Output the (x, y) coordinate of the center of the cell containing the given text.  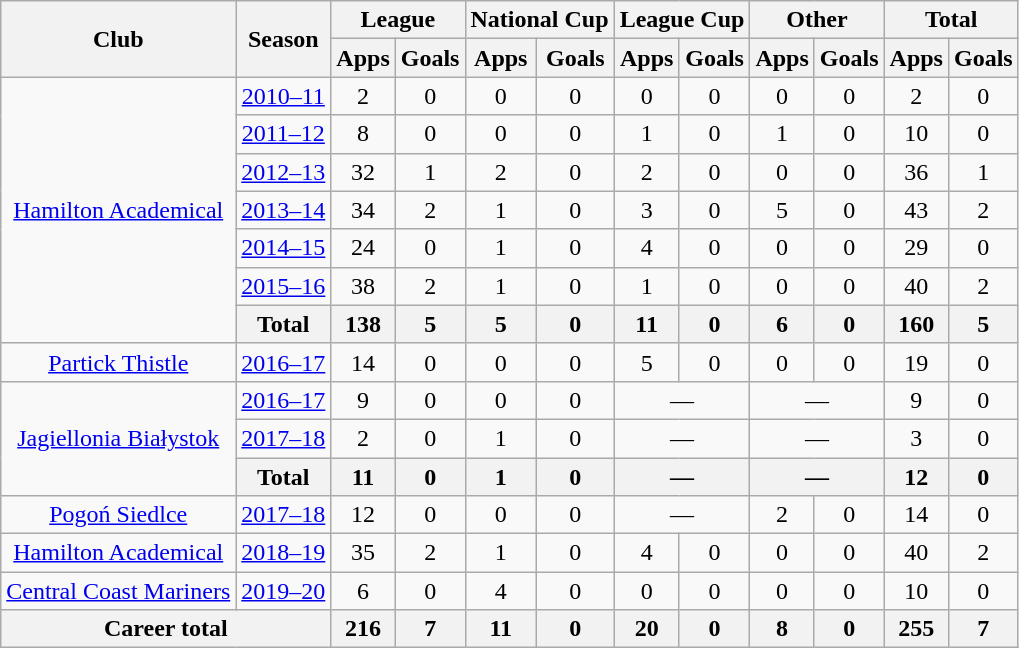
League (398, 20)
2015–16 (284, 286)
160 (916, 324)
Pogoń Siedlce (118, 515)
2011–12 (284, 134)
2018–19 (284, 553)
2010–11 (284, 96)
43 (916, 210)
2013–14 (284, 210)
216 (363, 629)
Central Coast Mariners (118, 591)
29 (916, 248)
2019–20 (284, 591)
2014–15 (284, 248)
Partick Thistle (118, 362)
32 (363, 172)
2012–13 (284, 172)
35 (363, 553)
Club (118, 39)
Season (284, 39)
League Cup (682, 20)
Other (817, 20)
255 (916, 629)
19 (916, 362)
Career total (166, 629)
34 (363, 210)
138 (363, 324)
24 (363, 248)
36 (916, 172)
38 (363, 286)
Jagiellonia Białystok (118, 438)
20 (646, 629)
National Cup (540, 20)
